Find where the given text appears and provide that cell's center as (x, y) coordinate. 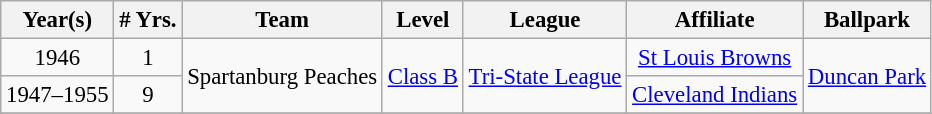
St Louis Browns (715, 58)
# Yrs. (148, 20)
Spartanburg Peaches (282, 76)
League (545, 20)
Year(s) (58, 20)
Cleveland Indians (715, 95)
Class B (422, 76)
Ballpark (868, 20)
1946 (58, 58)
Level (422, 20)
9 (148, 95)
Tri-State League (545, 76)
Duncan Park (868, 76)
1 (148, 58)
Team (282, 20)
Affiliate (715, 20)
1947–1955 (58, 95)
